For the text-containing cell, return its midpoint in [X, Y] coordinate format. 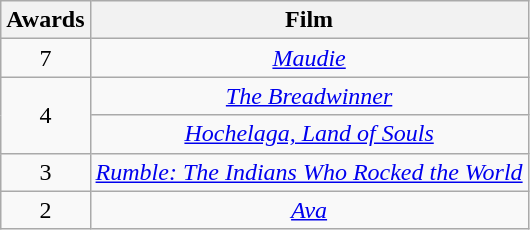
2 [46, 210]
Hochelaga, Land of Souls [309, 134]
Rumble: The Indians Who Rocked the World [309, 172]
4 [46, 115]
Ava [309, 210]
7 [46, 58]
3 [46, 172]
The Breadwinner [309, 96]
Awards [46, 20]
Maudie [309, 58]
Film [309, 20]
